Provide the [X, Y] coordinate of the cell's center where the given text is located.  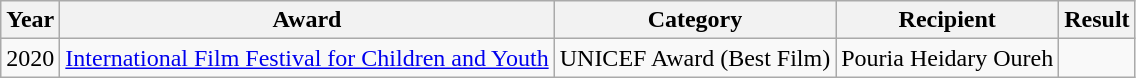
Award [307, 20]
Pouria Heidary Oureh [948, 58]
Result [1097, 20]
International Film Festival for Children and Youth [307, 58]
Category [695, 20]
Year [30, 20]
UNICEF Award (Best Film) [695, 58]
2020 [30, 58]
Recipient [948, 20]
